Return the (x, y) coordinate for the center point of the cell that contains the specified text.  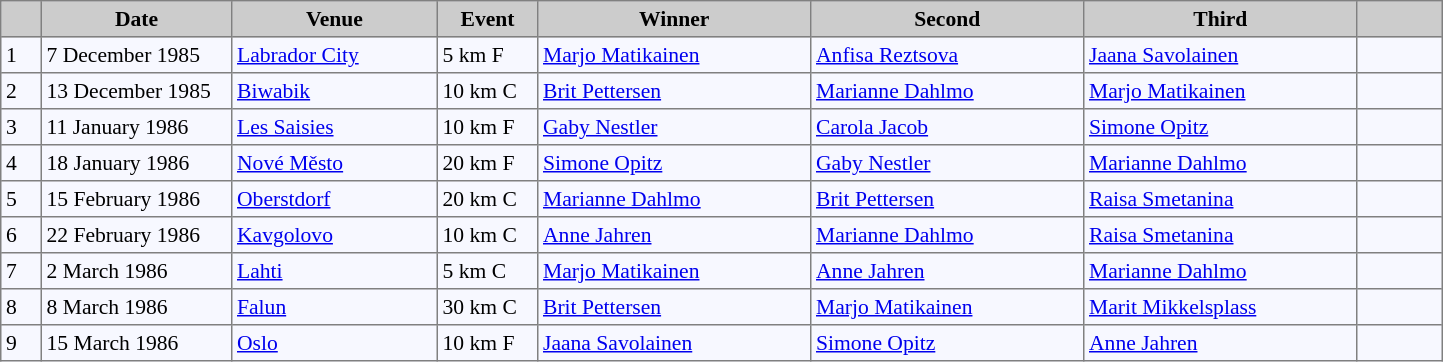
Third (1220, 19)
Winner (674, 19)
5 (21, 199)
30 km C (487, 307)
5 km C (487, 271)
8 March 1986 (136, 307)
5 km F (487, 55)
9 (21, 343)
3 (21, 127)
Event (487, 19)
6 (21, 235)
Les Saisies (335, 127)
4 (21, 163)
20 km C (487, 199)
2 March 1986 (136, 271)
Lahti (335, 271)
Labrador City (335, 55)
1 (21, 55)
18 January 1986 (136, 163)
20 km F (487, 163)
2 (21, 91)
7 December 1985 (136, 55)
7 (21, 271)
13 December 1985 (136, 91)
Nové Město (335, 163)
Oberstdorf (335, 199)
Venue (335, 19)
Second (948, 19)
8 (21, 307)
Falun (335, 307)
Carola Jacob (948, 127)
11 January 1986 (136, 127)
Anfisa Reztsova (948, 55)
Oslo (335, 343)
Date (136, 19)
15 February 1986 (136, 199)
22 February 1986 (136, 235)
Kavgolovo (335, 235)
Marit Mikkelsplass (1220, 307)
15 March 1986 (136, 343)
Biwabik (335, 91)
